Return the [x, y] coordinate for the center point of the cell that contains the specified text.  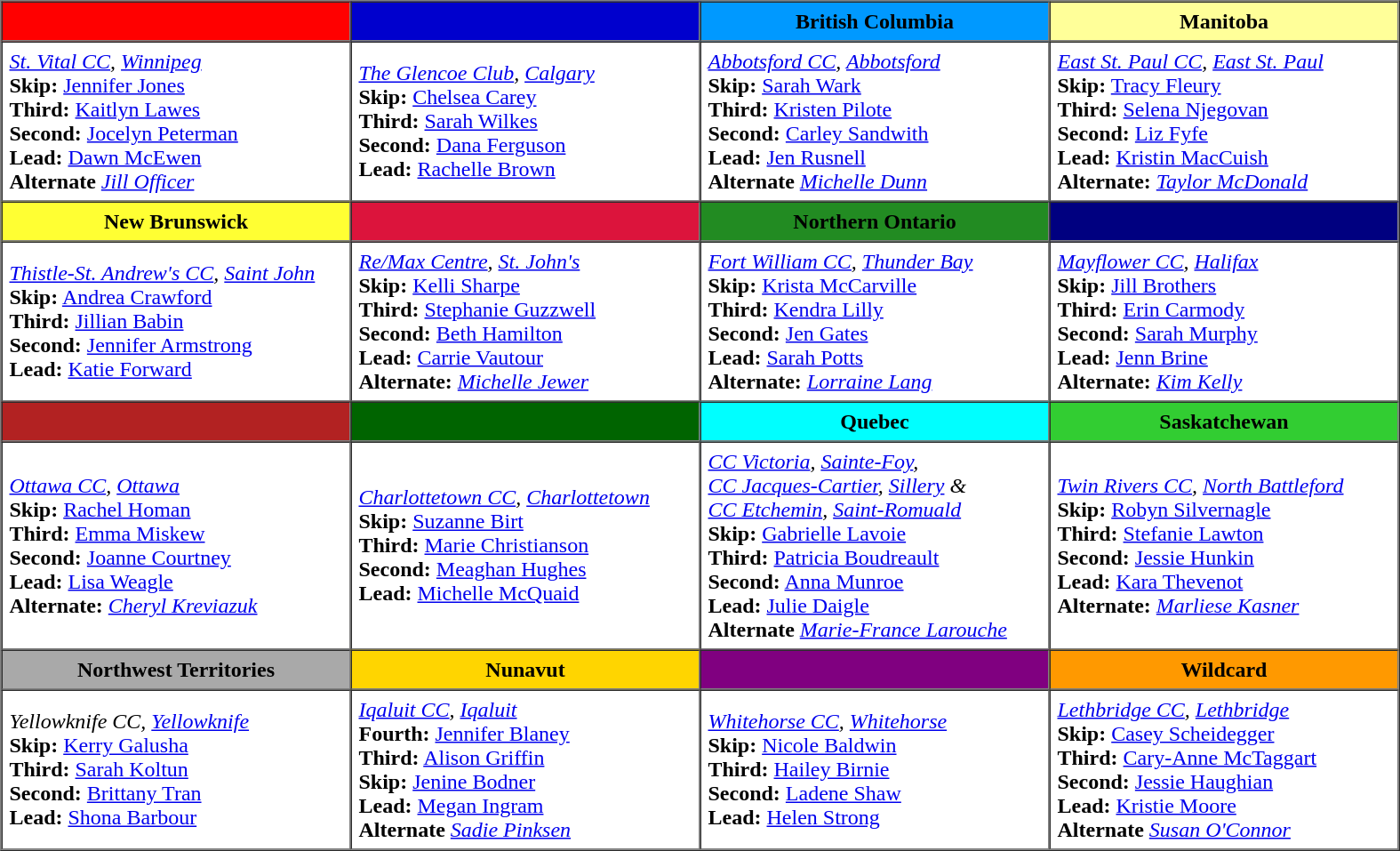
Yellowknife CC, YellowknifeSkip: Kerry Galusha Third: Sarah Koltun Second: Brittany Tran Lead: Shona Barbour [176, 770]
Northern Ontario [875, 221]
Thistle-St. Andrew's CC, Saint JohnSkip: Andrea Crawford Third: Jillian Babin Second: Jennifer Armstrong Lead: Katie Forward [176, 322]
Abbotsford CC, AbbotsfordSkip: Sarah Wark Third: Kristen Pilote Second: Carley Sandwith Lead: Jen Rusnell Alternate Michelle Dunn [875, 121]
East St. Paul CC, East St. PaulSkip: Tracy Fleury Third: Selena Njegovan Second: Liz Fyfe Lead: Kristin MacCuish Alternate: Taylor McDonald [1223, 121]
The Glencoe Club, CalgarySkip: Chelsea Carey Third: Sarah Wilkes Second: Dana Ferguson Lead: Rachelle Brown [524, 121]
Northwest Territories [176, 669]
St. Vital CC, WinnipegSkip: Jennifer Jones Third: Kaitlyn Lawes Second: Jocelyn Peterman Lead: Dawn McEwen Alternate Jill Officer [176, 121]
Re/Max Centre, St. John'sSkip: Kelli Sharpe Third: Stephanie Guzzwell Second: Beth Hamilton Lead: Carrie Vautour Alternate: Michelle Jewer [524, 322]
Manitoba [1223, 21]
Iqaluit CC, IqaluitFourth: Jennifer Blaney Third: Alison Griffin Skip: Jenine Bodner Lead: Megan Ingram Alternate Sadie Pinksen [524, 770]
Twin Rivers CC, North BattlefordSkip: Robyn Silvernagle Third: Stefanie Lawton Second: Jessie Hunkin Lead: Kara Thevenot Alternate: Marliese Kasner [1223, 545]
Fort William CC, Thunder BaySkip: Krista McCarville Third: Kendra Lilly Second: Jen Gates Lead: Sarah Potts Alternate: Lorraine Lang [875, 322]
Lethbridge CC, LethbridgeSkip: Casey Scheidegger Third: Cary-Anne McTaggart Second: Jessie Haughian Lead: Kristie Moore Alternate Susan O'Connor [1223, 770]
Mayflower CC, HalifaxSkip: Jill Brothers Third: Erin Carmody Second: Sarah Murphy Lead: Jenn Brine Alternate: Kim Kelly [1223, 322]
Saskatchewan [1223, 421]
Quebec [875, 421]
Nunavut [524, 669]
British Columbia [875, 21]
Ottawa CC, OttawaSkip: Rachel Homan Third: Emma Miskew Second: Joanne Courtney Lead: Lisa Weagle Alternate: Cheryl Kreviazuk [176, 545]
New Brunswick [176, 221]
Wildcard [1223, 669]
Charlottetown CC, CharlottetownSkip: Suzanne Birt Third: Marie Christianson Second: Meaghan Hughes Lead: Michelle McQuaid [524, 545]
Whitehorse CC, WhitehorseSkip: Nicole Baldwin Third: Hailey Birnie Second: Ladene Shaw Lead: Helen Strong [875, 770]
